Find where the given text appears and provide that cell's center as [X, Y] coordinate. 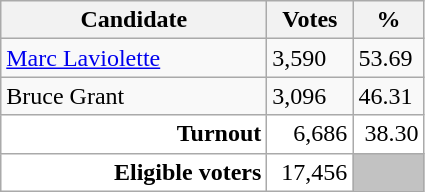
Bruce Grant [134, 96]
Candidate [134, 20]
Marc Laviolette [134, 58]
38.30 [388, 134]
Votes [310, 20]
3,590 [310, 58]
Turnout [134, 134]
Eligible voters [134, 172]
% [388, 20]
6,686 [310, 134]
3,096 [310, 96]
17,456 [310, 172]
46.31 [388, 96]
53.69 [388, 58]
